Scan for the cell matching the given text and deliver its (x, y) coordinate at center. 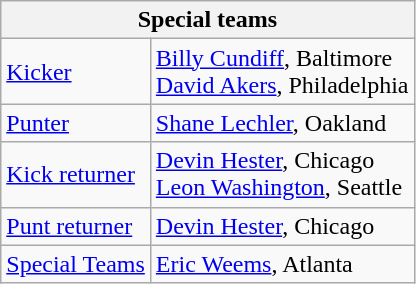
Special teams (208, 20)
Kicker (76, 72)
Shane Lechler, Oakland (282, 123)
Billy Cundiff, BaltimoreDavid Akers, Philadelphia (282, 72)
Punter (76, 123)
Punt returner (76, 226)
Eric Weems, Atlanta (282, 264)
Kick returner (76, 174)
Devin Hester, ChicagoLeon Washington, Seattle (282, 174)
Special Teams (76, 264)
Devin Hester, Chicago (282, 226)
